Capture the cell that displays the provided text and extract its [X, Y] central coordinate. 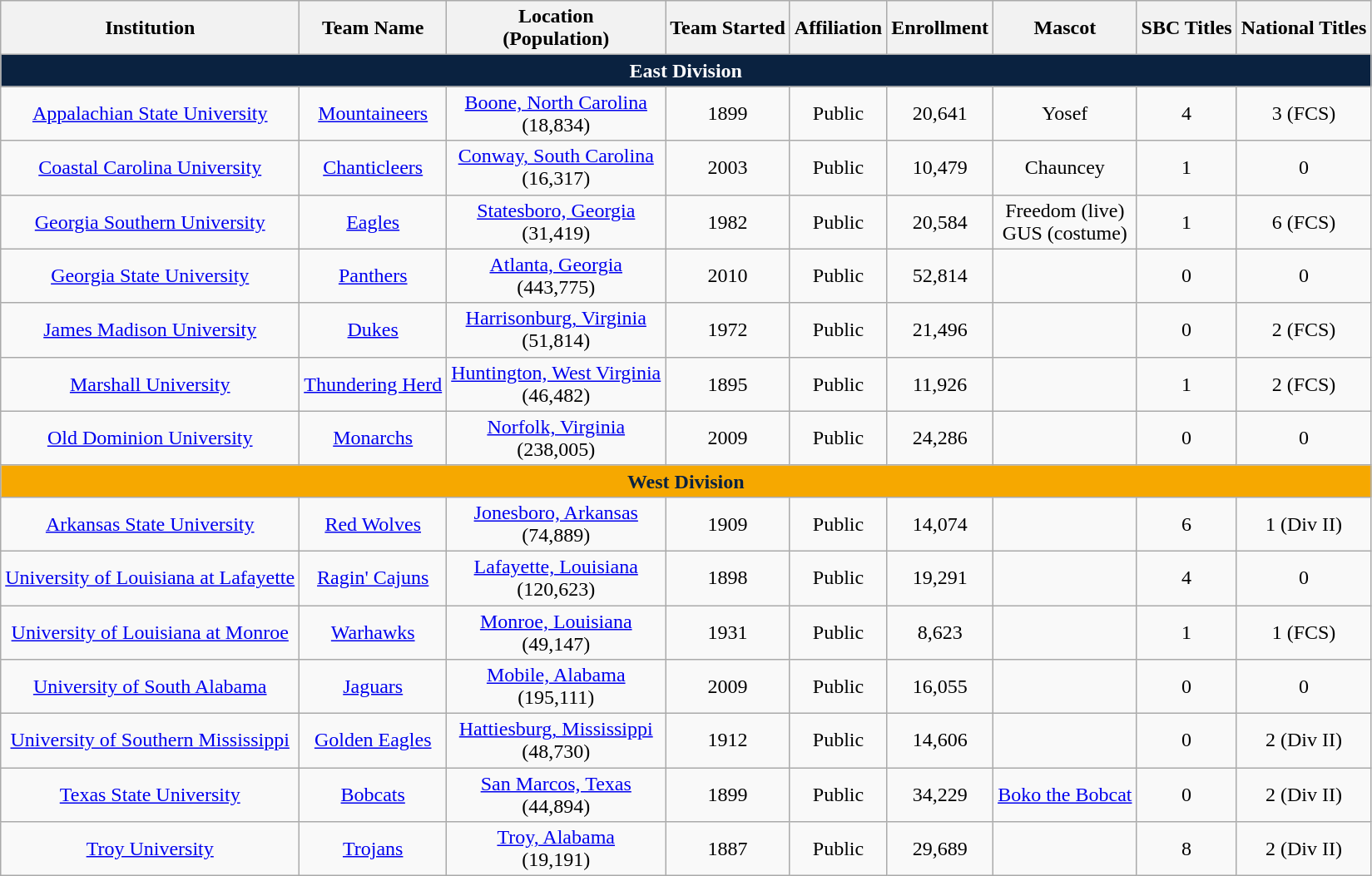
2003 [728, 168]
Location(Population) [556, 28]
Mobile, Alabama(195,111) [556, 687]
East Division [686, 71]
52,814 [940, 276]
14,074 [940, 524]
20,641 [940, 113]
Bobcats [373, 795]
Freedom (live) GUS (costume) [1065, 221]
Lafayette, Louisiana(120,623) [556, 577]
University of Louisiana at Monroe [150, 632]
Troy University [150, 849]
29,689 [940, 849]
Team Name [373, 28]
Georgia State University [150, 276]
Arkansas State University [150, 524]
Harrisonburg, Virginia(51,814) [556, 329]
21,496 [940, 329]
San Marcos, Texas(44,894) [556, 795]
National Titles [1304, 28]
Thundering Herd [373, 384]
Old Dominion University [150, 438]
Chauncey [1065, 168]
Coastal Carolina University [150, 168]
Jaguars [373, 687]
Atlanta, Georgia(443,775) [556, 276]
University of South Alabama [150, 687]
8 [1186, 849]
Red Wolves [373, 524]
Panthers [373, 276]
Troy, Alabama(19,191) [556, 849]
Mountaineers [373, 113]
Conway, South Carolina(16,317) [556, 168]
1898 [728, 577]
University of Louisiana at Lafayette [150, 577]
2010 [728, 276]
Dukes [373, 329]
1982 [728, 221]
1931 [728, 632]
Jonesboro, Arkansas(74,889) [556, 524]
11,926 [940, 384]
1 (Div II) [1304, 524]
6 (FCS) [1304, 221]
1912 [728, 740]
1909 [728, 524]
Monarchs [373, 438]
14,606 [940, 740]
Golden Eagles [373, 740]
1887 [728, 849]
16,055 [940, 687]
Boone, North Carolina(18,834) [556, 113]
1972 [728, 329]
Warhawks [373, 632]
3 (FCS) [1304, 113]
24,286 [940, 438]
Statesboro, Georgia(31,419) [556, 221]
Affiliation [838, 28]
Norfolk, Virginia(238,005) [556, 438]
Team Started [728, 28]
Texas State University [150, 795]
Monroe, Louisiana(49,147) [556, 632]
Georgia Southern University [150, 221]
Ragin' Cajuns [373, 577]
Mascot [1065, 28]
Marshall University [150, 384]
1895 [728, 384]
10,479 [940, 168]
Huntington, West Virginia(46,482) [556, 384]
James Madison University [150, 329]
University of Southern Mississippi [150, 740]
Appalachian State University [150, 113]
8,623 [940, 632]
Boko the Bobcat [1065, 795]
Chanticleers [373, 168]
Institution [150, 28]
19,291 [940, 577]
6 [1186, 524]
Trojans [373, 849]
Eagles [373, 221]
SBC Titles [1186, 28]
34,229 [940, 795]
Hattiesburg, Mississippi(48,730) [556, 740]
Enrollment [940, 28]
Yosef [1065, 113]
West Division [686, 481]
1 (FCS) [1304, 632]
20,584 [940, 221]
